Locate the cell with the specified text and output its (X, Y) center coordinate. 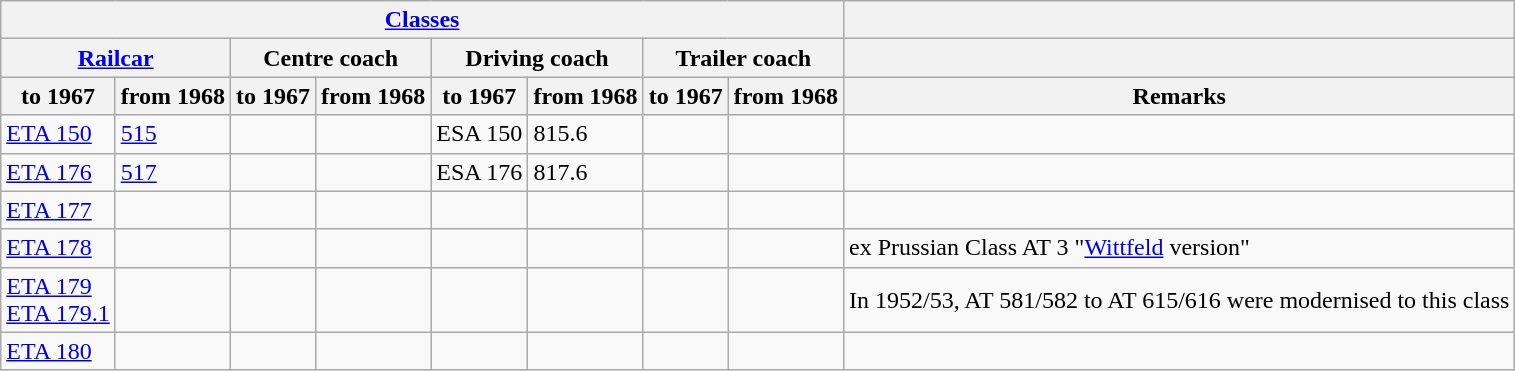
517 (172, 172)
Classes (422, 20)
ESA 176 (480, 172)
ETA 178 (58, 248)
ETA 177 (58, 210)
ETA 176 (58, 172)
815.6 (586, 134)
ex Prussian Class AT 3 "Wittfeld version" (1178, 248)
ETA 179 ETA 179.1 (58, 300)
817.6 (586, 172)
ETA 180 (58, 351)
515 (172, 134)
ESA 150 (480, 134)
Remarks (1178, 96)
ETA 150 (58, 134)
Railcar (116, 58)
Driving coach (537, 58)
Centre coach (330, 58)
Trailer coach (743, 58)
In 1952/53, AT 581/582 to AT 615/616 were modernised to this class (1178, 300)
